From the cell containing the given text, extract its center point as (x, y) coordinate. 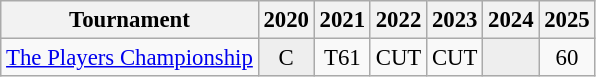
60 (567, 58)
2020 (286, 20)
2025 (567, 20)
C (286, 58)
Tournament (130, 20)
2022 (398, 20)
2023 (455, 20)
T61 (342, 58)
2024 (511, 20)
The Players Championship (130, 58)
2021 (342, 20)
